Search for the cell housing the specified text and yield its [x, y] center coordinate. 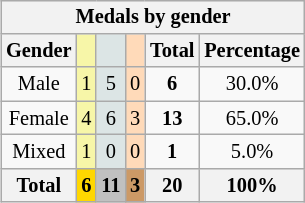
65.0% [252, 118]
11 [110, 185]
13 [172, 118]
Mixed [38, 152]
Female [38, 118]
Male [38, 84]
30.0% [252, 84]
20 [172, 185]
Gender [38, 51]
5.0% [252, 152]
5 [110, 84]
4 [86, 118]
Percentage [252, 51]
Medals by gender [153, 17]
100% [252, 185]
